Find where the given text appears and provide that cell's center as [x, y] coordinate. 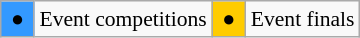
Event finals [303, 19]
Event competitions [122, 19]
